Find where the given text appears and provide that cell's center as [x, y] coordinate. 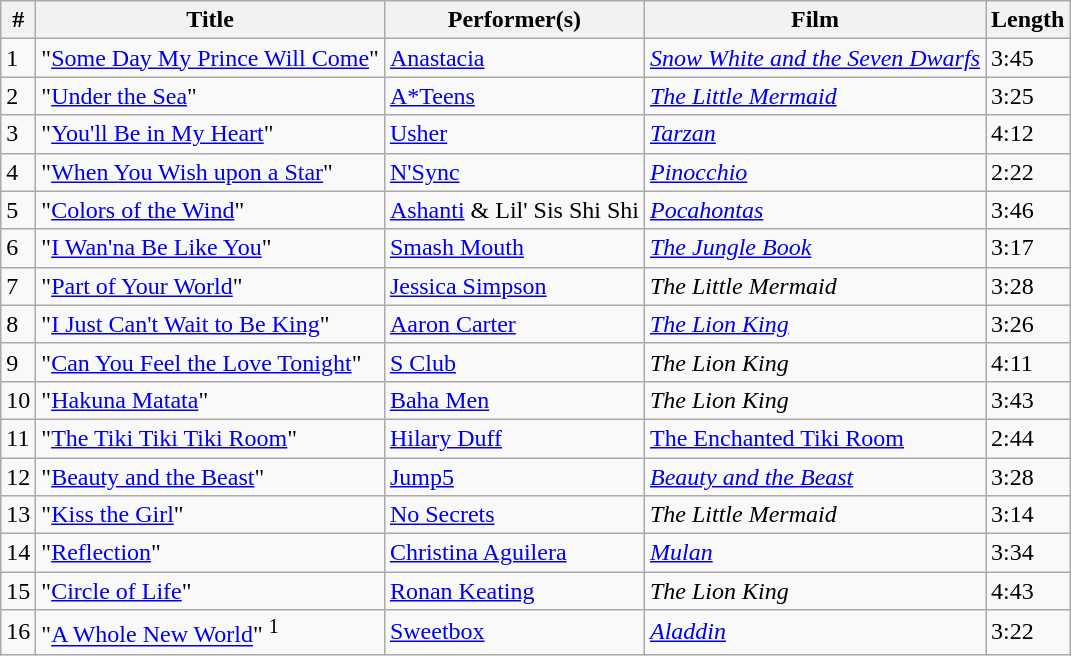
S Club [514, 362]
"When You Wish upon a Star" [210, 172]
14 [18, 553]
4:43 [1028, 591]
3:25 [1028, 96]
"You'll Be in My Heart" [210, 134]
The Jungle Book [814, 248]
3:26 [1028, 324]
2:22 [1028, 172]
"Hakuna Matata" [210, 400]
Baha Men [514, 400]
8 [18, 324]
"I Wan'na Be Like You" [210, 248]
"Can You Feel the Love Tonight" [210, 362]
Length [1028, 20]
3:14 [1028, 515]
3:43 [1028, 400]
4:12 [1028, 134]
Aladdin [814, 632]
Performer(s) [514, 20]
"I Just Can't Wait to Be King" [210, 324]
Film [814, 20]
13 [18, 515]
"A Whole New World" 1 [210, 632]
"Reflection" [210, 553]
Anastacia [514, 58]
Hilary Duff [514, 438]
"The Tiki Tiki Tiki Room" [210, 438]
The Enchanted Tiki Room [814, 438]
3:46 [1028, 210]
Mulan [814, 553]
15 [18, 591]
Usher [514, 134]
Ronan Keating [514, 591]
Jump5 [514, 477]
No Secrets [514, 515]
Christina Aguilera [514, 553]
"Part of Your World" [210, 286]
N'Sync [514, 172]
Ashanti & Lil' Sis Shi Shi [514, 210]
4 [18, 172]
4:11 [1028, 362]
3:17 [1028, 248]
Aaron Carter [514, 324]
3 [18, 134]
10 [18, 400]
Pocahontas [814, 210]
"Colors of the Wind" [210, 210]
2 [18, 96]
Tarzan [814, 134]
11 [18, 438]
"Beauty and the Beast" [210, 477]
3:45 [1028, 58]
Title [210, 20]
"Under the Sea" [210, 96]
# [18, 20]
3:22 [1028, 632]
Jessica Simpson [514, 286]
Smash Mouth [514, 248]
9 [18, 362]
"Kiss the Girl" [210, 515]
3:34 [1028, 553]
5 [18, 210]
7 [18, 286]
12 [18, 477]
2:44 [1028, 438]
"Circle of Life" [210, 591]
A*Teens [514, 96]
1 [18, 58]
16 [18, 632]
Beauty and the Beast [814, 477]
Snow White and the Seven Dwarfs [814, 58]
Sweetbox [514, 632]
"Some Day My Prince Will Come" [210, 58]
Pinocchio [814, 172]
6 [18, 248]
